Provide the (x, y) coordinate of the cell's center where the given text is located.  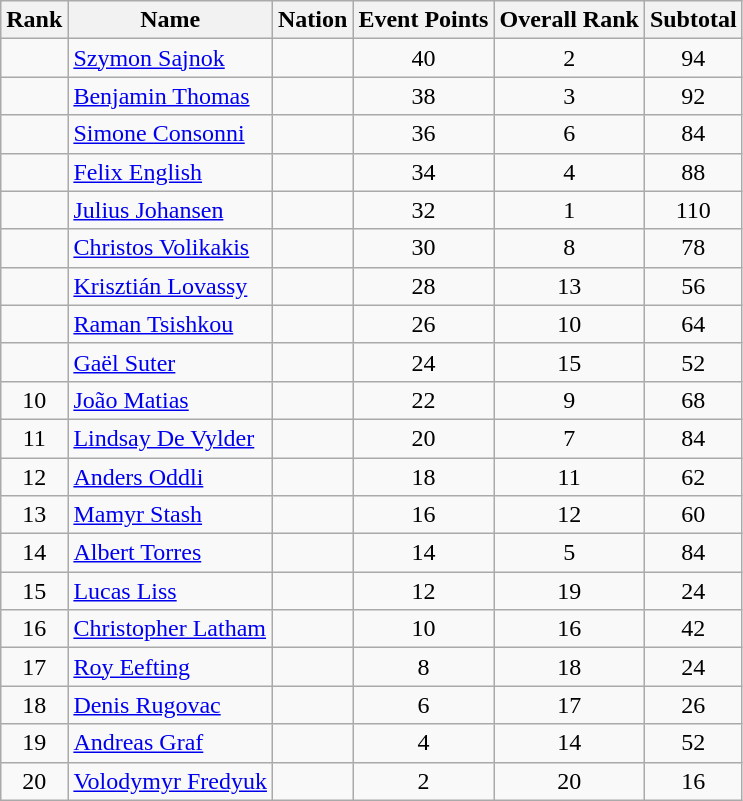
7 (569, 438)
Volodymyr Fredyuk (170, 781)
Roy Eefting (170, 667)
9 (569, 400)
36 (424, 134)
Denis Rugovac (170, 705)
110 (693, 210)
Gaël Suter (170, 362)
56 (693, 286)
Name (170, 20)
Szymon Sajnok (170, 58)
32 (424, 210)
Rank (34, 20)
Event Points (424, 20)
Albert Torres (170, 553)
Lucas Liss (170, 591)
78 (693, 248)
Mamyr Stash (170, 515)
Raman Tsishkou (170, 324)
Benjamin Thomas (170, 96)
Julius Johansen (170, 210)
1 (569, 210)
62 (693, 477)
3 (569, 96)
Anders Oddli (170, 477)
88 (693, 172)
94 (693, 58)
Lindsay De Vylder (170, 438)
60 (693, 515)
João Matias (170, 400)
22 (424, 400)
Christos Volikakis (170, 248)
68 (693, 400)
Subtotal (693, 20)
40 (424, 58)
Christopher Latham (170, 629)
42 (693, 629)
Nation (312, 20)
34 (424, 172)
Felix English (170, 172)
Overall Rank (569, 20)
30 (424, 248)
Krisztián Lovassy (170, 286)
5 (569, 553)
Andreas Graf (170, 743)
28 (424, 286)
92 (693, 96)
38 (424, 96)
Simone Consonni (170, 134)
64 (693, 324)
